Pinpoint the cell where the given text exists, returning its [x, y] midpoint coordinate. 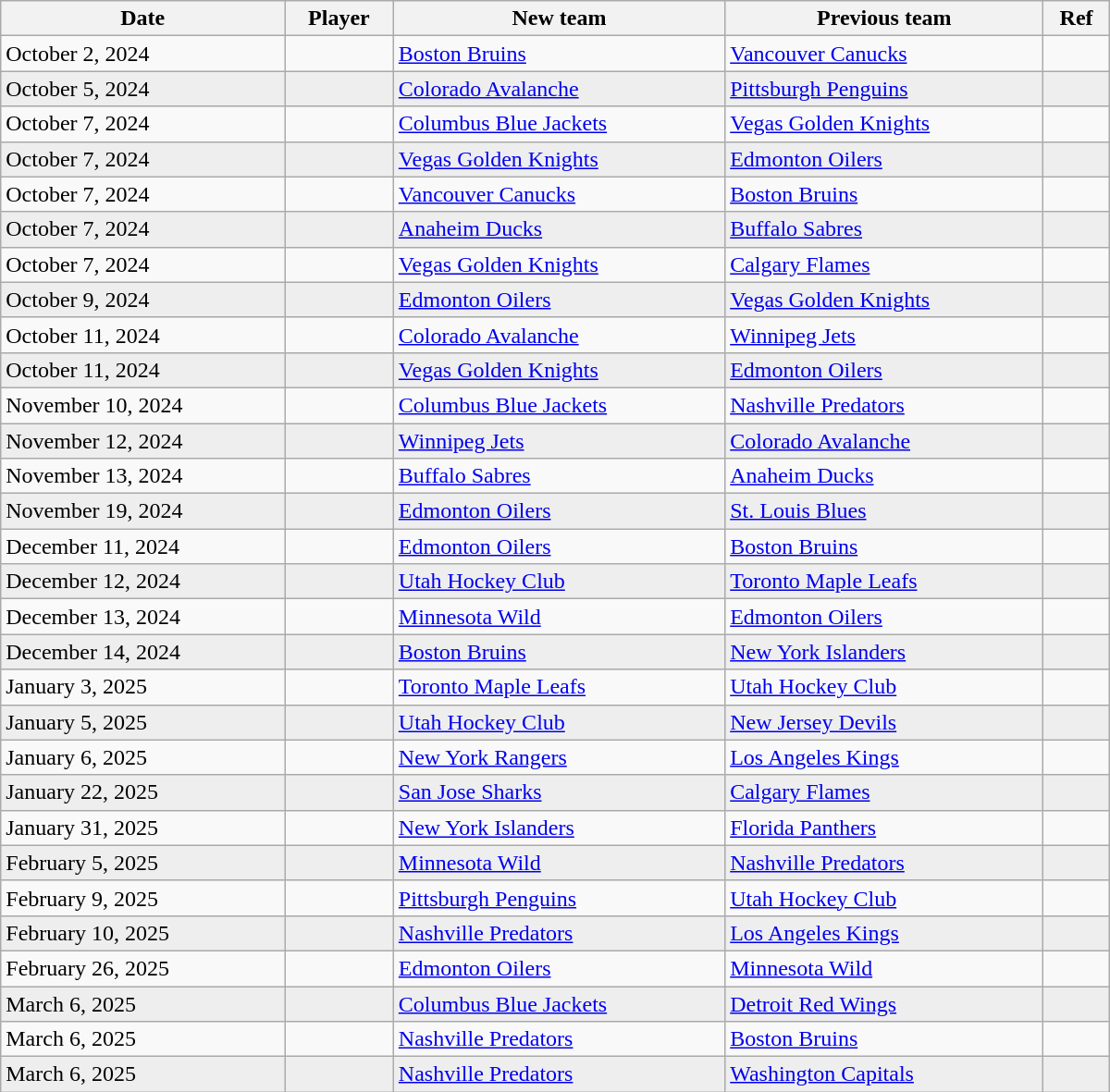
Previous team [884, 18]
St. Louis Blues [884, 511]
Washington Capitals [884, 1074]
February 26, 2025 [142, 968]
December 13, 2024 [142, 617]
January 3, 2025 [142, 687]
February 10, 2025 [142, 933]
Florida Panthers [884, 828]
February 9, 2025 [142, 898]
January 5, 2025 [142, 722]
Date [142, 18]
Detroit Red Wings [884, 1003]
November 10, 2024 [142, 405]
October 5, 2024 [142, 89]
November 19, 2024 [142, 511]
San Jose Sharks [559, 792]
November 12, 2024 [142, 441]
February 5, 2025 [142, 863]
October 9, 2024 [142, 300]
December 14, 2024 [142, 652]
New Jersey Devils [884, 722]
October 2, 2024 [142, 54]
December 11, 2024 [142, 546]
January 6, 2025 [142, 757]
January 31, 2025 [142, 828]
December 12, 2024 [142, 582]
Player [339, 18]
November 13, 2024 [142, 476]
New York Rangers [559, 757]
New team [559, 18]
Ref [1077, 18]
January 22, 2025 [142, 792]
